Capture the cell that displays the provided text and extract its (X, Y) central coordinate. 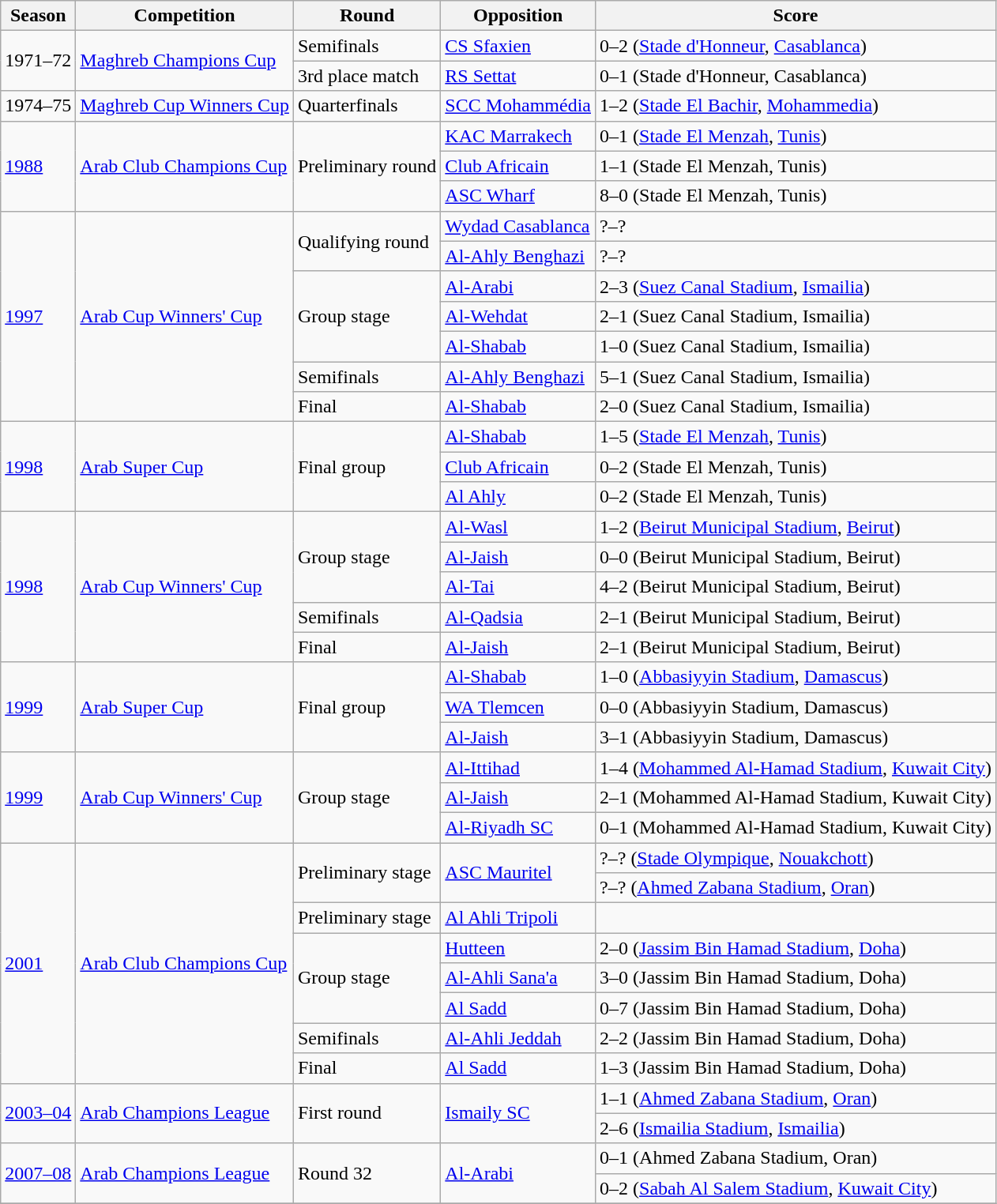
1–4 (Mohammed Al-Hamad Stadium, Kuwait City) (796, 767)
Qualifying round (367, 241)
Al-Ahli Sana'a (518, 978)
Hutteen (518, 948)
0–0 (Beirut Municipal Stadium, Beirut) (796, 557)
Al-Qadsia (518, 617)
Maghreb Cup Winners Cup (185, 106)
2–3 (Suez Canal Stadium, Ismailia) (796, 286)
1–2 (Beirut Municipal Stadium, Beirut) (796, 527)
Round (367, 16)
Maghreb Champions Cup (185, 61)
ASC Mauritel (518, 872)
4–2 (Beirut Municipal Stadium, Beirut) (796, 587)
0–0 (Abbasiyyin Stadium, Damascus) (796, 707)
?–? (Stade Olympique, Nouakchott) (796, 857)
3rd place match (367, 76)
Competition (185, 16)
1–2 (Stade El Bachir, Mohammedia) (796, 106)
5–1 (Suez Canal Stadium, Ismailia) (796, 377)
2–1 (Suez Canal Stadium, Ismailia) (796, 316)
2–0 (Jassim Bin Hamad Stadium, Doha) (796, 948)
1–1 (Ahmed Zabana Stadium, Oran) (796, 1098)
1–0 (Abbasiyyin Stadium, Damascus) (796, 677)
Al-Ahli Jeddah (518, 1038)
Al-Riyadh SC (518, 827)
1–5 (Stade El Menzah, Tunis) (796, 437)
1971–72 (38, 61)
Al-Wehdat (518, 316)
Al-Tai (518, 587)
0–2 (Stade d'Honneur, Casablanca) (796, 46)
2003–04 (38, 1113)
3–0 (Jassim Bin Hamad Stadium, Doha) (796, 978)
Preliminary round (367, 166)
0–1 (Stade d'Honneur, Casablanca) (796, 76)
WA Tlemcen (518, 707)
8–0 (Stade El Menzah, Tunis) (796, 196)
KAC Marrakech (518, 136)
Al-Ittihad (518, 767)
Al-Wasl (518, 527)
1988 (38, 166)
1–0 (Suez Canal Stadium, Ismailia) (796, 346)
Al Ahli Tripoli (518, 918)
1997 (38, 316)
0–2 (Sabah Al Salem Stadium, Kuwait City) (796, 1188)
0–1 (Mohammed Al-Hamad Stadium, Kuwait City) (796, 827)
2–1 (Mohammed Al-Hamad Stadium, Kuwait City) (796, 797)
CS Sfaxien (518, 46)
2–2 (Jassim Bin Hamad Stadium, Doha) (796, 1038)
RS Settat (518, 76)
0–1 (Stade El Menzah, Tunis) (796, 136)
Opposition (518, 16)
Ismaily SC (518, 1113)
Al Ahly (518, 497)
1–3 (Jassim Bin Hamad Stadium, Doha) (796, 1068)
1–1 (Stade El Menzah, Tunis) (796, 166)
?–? (Ahmed Zabana Stadium, Oran) (796, 888)
1974–75 (38, 106)
ASC Wharf (518, 196)
0–1 (Ahmed Zabana Stadium, Oran) (796, 1158)
2007–08 (38, 1173)
First round (367, 1113)
SCC Mohammédia (518, 106)
Quarterfinals (367, 106)
Season (38, 16)
Score (796, 16)
3–1 (Abbasiyyin Stadium, Damascus) (796, 737)
2001 (38, 962)
0–7 (Jassim Bin Hamad Stadium, Doha) (796, 1008)
Wydad Casablanca (518, 226)
2–0 (Suez Canal Stadium, Ismailia) (796, 407)
2–6 (Ismailia Stadium, Ismailia) (796, 1128)
Round 32 (367, 1173)
